Determine the (X, Y) coordinate at the center of the cell enclosing the given text.  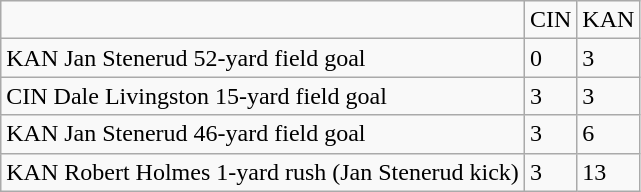
0 (550, 58)
CIN (550, 20)
KAN (608, 20)
13 (608, 172)
CIN Dale Livingston 15-yard field goal (263, 96)
KAN Jan Stenerud 52-yard field goal (263, 58)
KAN Robert Holmes 1-yard rush (Jan Stenerud kick) (263, 172)
KAN Jan Stenerud 46-yard field goal (263, 134)
6 (608, 134)
